Return the (X, Y) coordinate for the center point of the cell that contains the specified text.  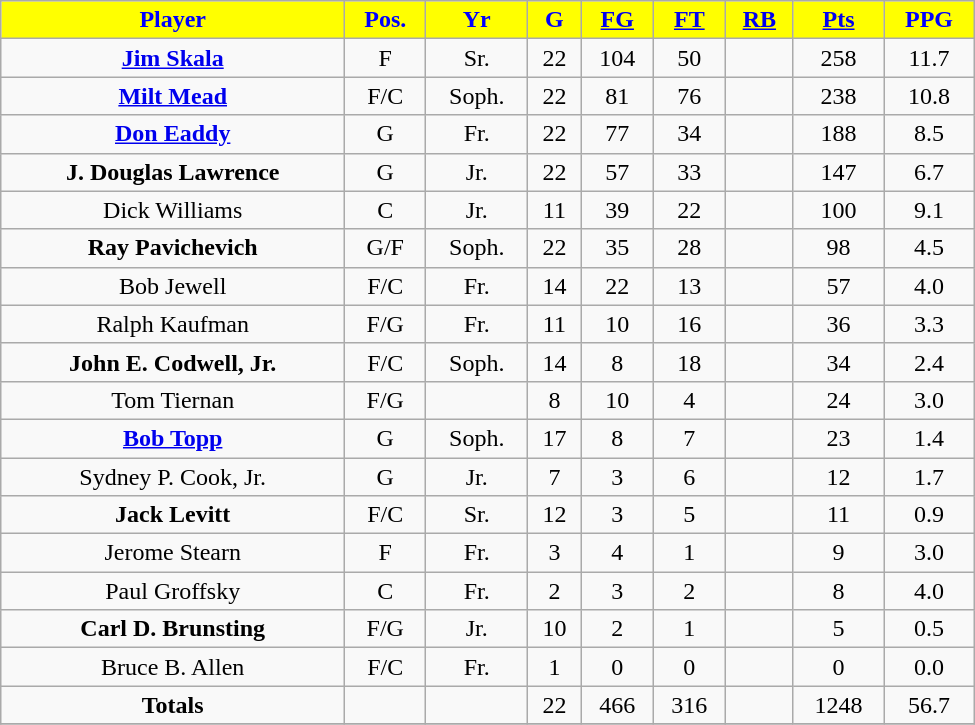
16 (689, 324)
Sydney P. Cook, Jr. (173, 477)
Bob Jewell (173, 286)
466 (617, 705)
Totals (173, 705)
Yr (477, 20)
10.8 (929, 96)
81 (617, 96)
104 (617, 58)
Milt Mead (173, 96)
100 (838, 210)
11.7 (929, 58)
0.0 (929, 667)
258 (838, 58)
Ralph Kaufman (173, 324)
1.7 (929, 477)
Pos. (386, 20)
Bob Topp (173, 438)
98 (838, 248)
17 (555, 438)
9 (838, 553)
Don Eaddy (173, 134)
0.5 (929, 629)
188 (838, 134)
36 (838, 324)
FT (689, 20)
13 (689, 286)
23 (838, 438)
4.5 (929, 248)
0.9 (929, 515)
33 (689, 172)
Player (173, 20)
Dick Williams (173, 210)
6 (689, 477)
18 (689, 362)
John E. Codwell, Jr. (173, 362)
147 (838, 172)
9.1 (929, 210)
50 (689, 58)
RB (759, 20)
Tom Tiernan (173, 400)
76 (689, 96)
39 (617, 210)
77 (617, 134)
Ray Pavichevich (173, 248)
28 (689, 248)
Pts (838, 20)
56.7 (929, 705)
238 (838, 96)
Paul Groffsky (173, 591)
35 (617, 248)
Jack Levitt (173, 515)
Bruce B. Allen (173, 667)
1248 (838, 705)
Carl D. Brunsting (173, 629)
1.4 (929, 438)
FG (617, 20)
316 (689, 705)
Jim Skala (173, 58)
G/F (386, 248)
Jerome Stearn (173, 553)
8.5 (929, 134)
6.7 (929, 172)
3.3 (929, 324)
PPG (929, 20)
J. Douglas Lawrence (173, 172)
24 (838, 400)
2.4 (929, 362)
